Find where the given text appears and provide that cell's center as (X, Y) coordinate. 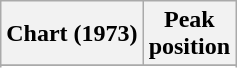
Chart (1973) (72, 34)
Peakposition (189, 34)
